Locate the cell with the specified text and output its [x, y] center coordinate. 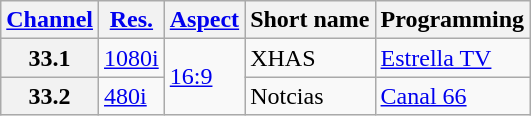
Aspect [204, 20]
Channel [50, 20]
Res. [132, 20]
Notcias [310, 96]
480i [132, 96]
33.2 [50, 96]
33.1 [50, 58]
Short name [310, 20]
16:9 [204, 77]
Canal 66 [452, 96]
XHAS [310, 58]
Programming [452, 20]
Estrella TV [452, 58]
1080i [132, 58]
